Return the (x, y) coordinate for the center point of the cell that contains the specified text.  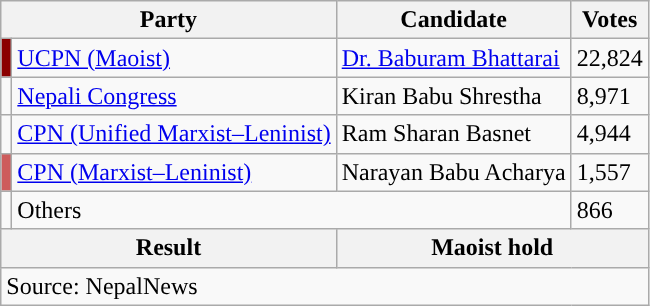
Candidate (454, 20)
8,971 (610, 96)
Narayan Babu Acharya (454, 172)
22,824 (610, 58)
UCPN (Maoist) (174, 58)
Source: NepalNews (324, 286)
Kiran Babu Shrestha (454, 96)
Others (292, 210)
1,557 (610, 172)
Result (168, 248)
CPN (Marxist–Leninist) (174, 172)
Votes (610, 20)
4,944 (610, 134)
CPN (Unified Marxist–Leninist) (174, 134)
Party (168, 20)
866 (610, 210)
Dr. Baburam Bhattarai (454, 58)
Maoist hold (492, 248)
Nepali Congress (174, 96)
Ram Sharan Basnet (454, 134)
